Return (X, Y) of the center of cell containing provided text 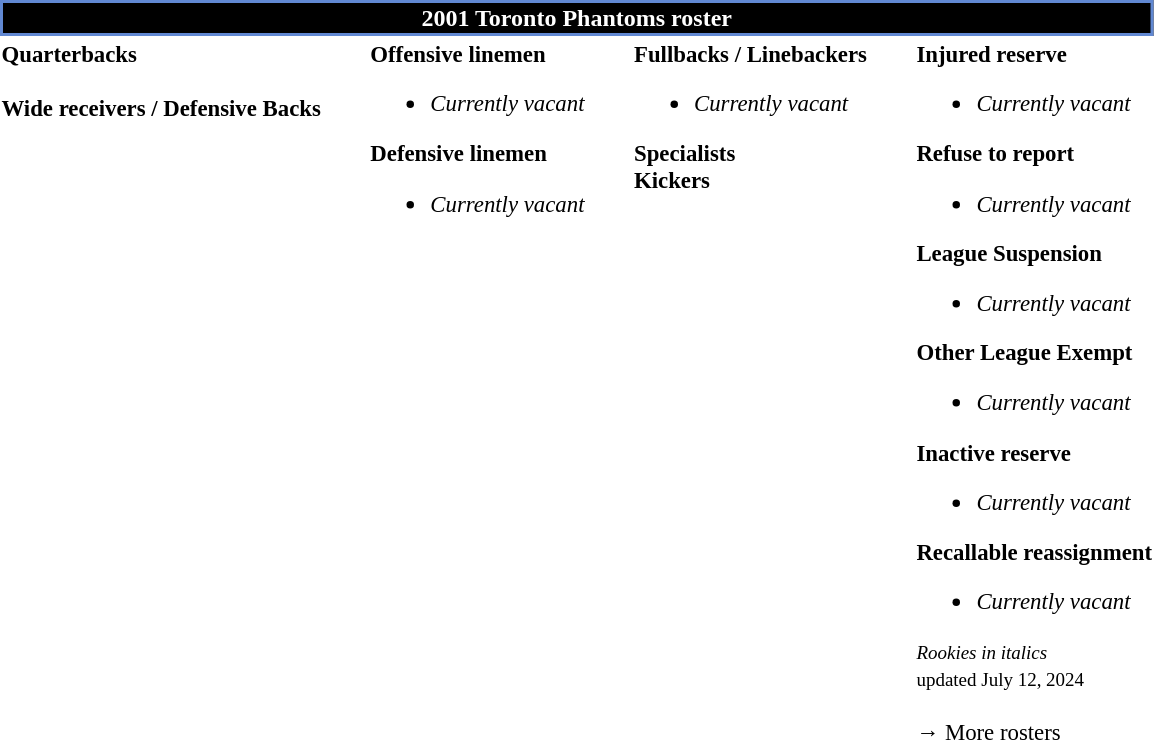
2001 Toronto Phantoms roster (577, 18)
